Find where the given text appears and provide that cell's center as [x, y] coordinate. 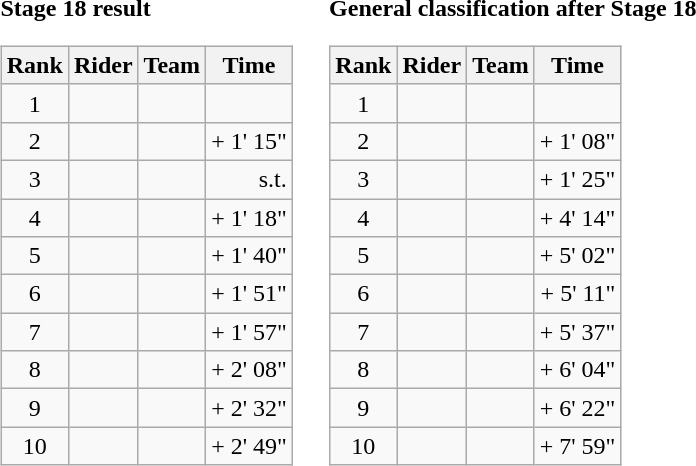
+ 1' 51" [250, 294]
+ 6' 04" [578, 370]
+ 4' 14" [578, 217]
+ 2' 32" [250, 408]
+ 1' 40" [250, 256]
+ 2' 08" [250, 370]
+ 2' 49" [250, 446]
+ 1' 18" [250, 217]
+ 1' 15" [250, 141]
s.t. [250, 179]
+ 5' 37" [578, 332]
+ 1' 57" [250, 332]
+ 5' 02" [578, 256]
+ 7' 59" [578, 446]
+ 1' 08" [578, 141]
+ 5' 11" [578, 294]
+ 1' 25" [578, 179]
+ 6' 22" [578, 408]
